Search for the cell housing the specified text and yield its [X, Y] center coordinate. 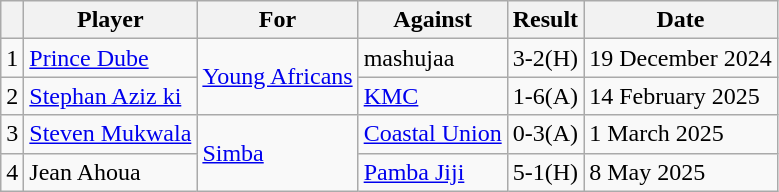
4 [12, 172]
Steven Mukwala [110, 134]
19 December 2024 [681, 58]
mashujaa [432, 58]
3 [12, 134]
Young Africans [278, 77]
Result [545, 20]
14 February 2025 [681, 96]
1 March 2025 [681, 134]
Coastal Union [432, 134]
Stephan Aziz ki [110, 96]
Against [432, 20]
Jean Ahoua [110, 172]
5-1(H) [545, 172]
3-2(H) [545, 58]
Player [110, 20]
2 [12, 96]
Pamba Jiji [432, 172]
Date [681, 20]
Simba [278, 153]
8 May 2025 [681, 172]
1-6(A) [545, 96]
KMC [432, 96]
1 [12, 58]
For [278, 20]
Prince Dube [110, 58]
0-3(A) [545, 134]
